Return (X, Y) of the center of cell containing provided text 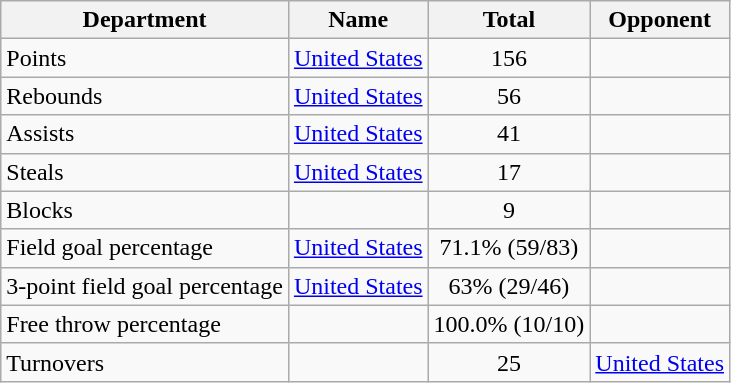
Total (509, 20)
9 (509, 210)
Rebounds (145, 96)
71.1% (59/83) (509, 248)
25 (509, 362)
Steals (145, 172)
Turnovers (145, 362)
Opponent (660, 20)
17 (509, 172)
Blocks (145, 210)
Points (145, 58)
3-point field goal percentage (145, 286)
Free throw percentage (145, 324)
Assists (145, 134)
41 (509, 134)
156 (509, 58)
56 (509, 96)
100.0% (10/10) (509, 324)
63% (29/46) (509, 286)
Name (358, 20)
Field goal percentage (145, 248)
Department (145, 20)
